Return [x, y] of the center of cell containing provided text 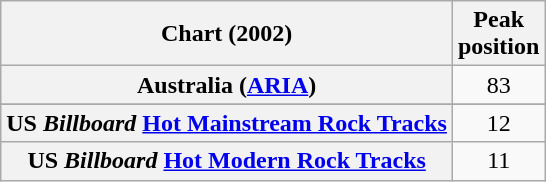
US Billboard Hot Mainstream Rock Tracks [227, 123]
Australia (ARIA) [227, 85]
US Billboard Hot Modern Rock Tracks [227, 161]
11 [498, 161]
12 [498, 123]
Peakposition [498, 34]
Chart (2002) [227, 34]
83 [498, 85]
